Pinpoint the cell where the given text exists, returning its (X, Y) midpoint coordinate. 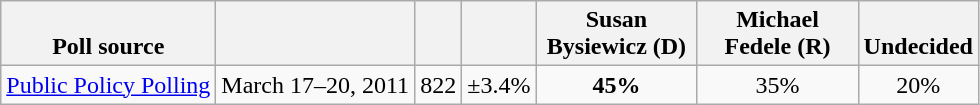
Undecided (918, 34)
822 (438, 85)
35% (778, 85)
45% (616, 85)
Public Policy Polling (108, 85)
March 17–20, 2011 (316, 85)
SusanBysiewicz (D) (616, 34)
MichaelFedele (R) (778, 34)
20% (918, 85)
±3.4% (499, 85)
Poll source (108, 34)
